Identify which cell holds the provided text, then report its (x, y) central coordinate. 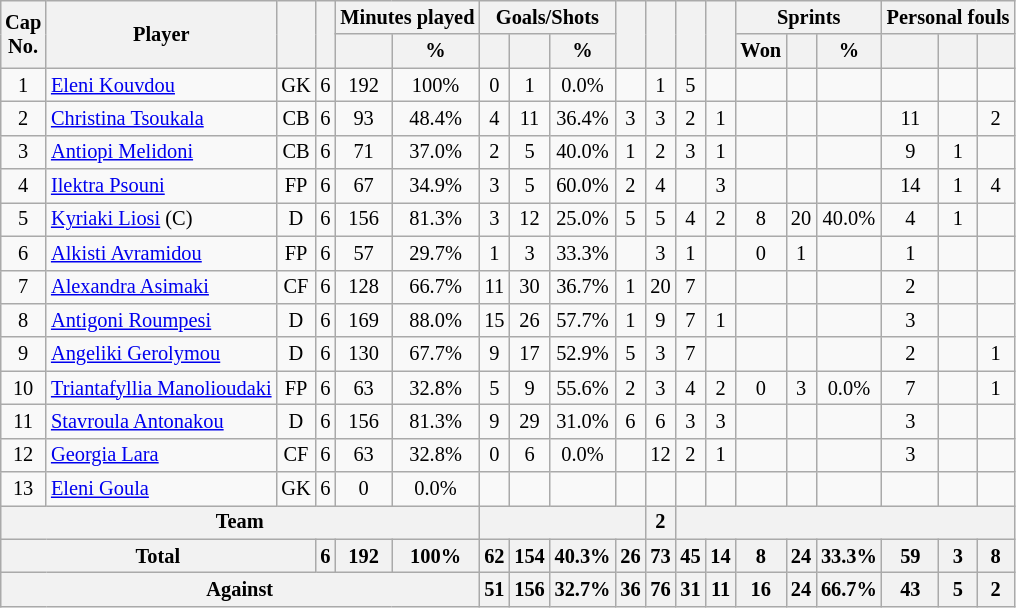
67 (363, 186)
Minutes played (407, 17)
13 (23, 489)
31 (690, 589)
76 (660, 589)
15 (494, 320)
57.7% (583, 320)
Player (161, 34)
40.3% (583, 556)
128 (363, 287)
29 (529, 421)
Antigoni Roumpesi (161, 320)
60.0% (583, 186)
52.9% (583, 354)
43 (910, 589)
Eleni Kouvdou (161, 85)
Alkisti Avramidou (161, 253)
32.7% (583, 589)
16 (761, 589)
Personal fouls (948, 17)
93 (363, 118)
37.0% (436, 152)
67.7% (436, 354)
Christina Tsoukala (161, 118)
Stavroula Antonakou (161, 421)
36.7% (583, 287)
169 (363, 320)
59 (910, 556)
Sprints (809, 17)
130 (363, 354)
25.0% (583, 219)
51 (494, 589)
Angeliki Gerolymou (161, 354)
31.0% (583, 421)
29.7% (436, 253)
88.0% (436, 320)
Total (158, 556)
Ilektra Psouni (161, 186)
Alexandra Asimaki (161, 287)
Team (240, 522)
Georgia Lara (161, 455)
55.6% (583, 388)
36.4% (583, 118)
Antiopi Melidoni (161, 152)
34.9% (436, 186)
10 (23, 388)
Triantafyllia Manolioudaki (161, 388)
48.4% (436, 118)
73 (660, 556)
62 (494, 556)
30 (529, 287)
45 (690, 556)
154 (529, 556)
Kyriaki Liosi (C) (161, 219)
CapNo. (23, 34)
36 (630, 589)
Eleni Goula (161, 489)
57 (363, 253)
71 (363, 152)
Against (240, 589)
Goals/Shots (547, 17)
17 (529, 354)
Won (761, 51)
